Return [X, Y] of the center of cell containing provided text 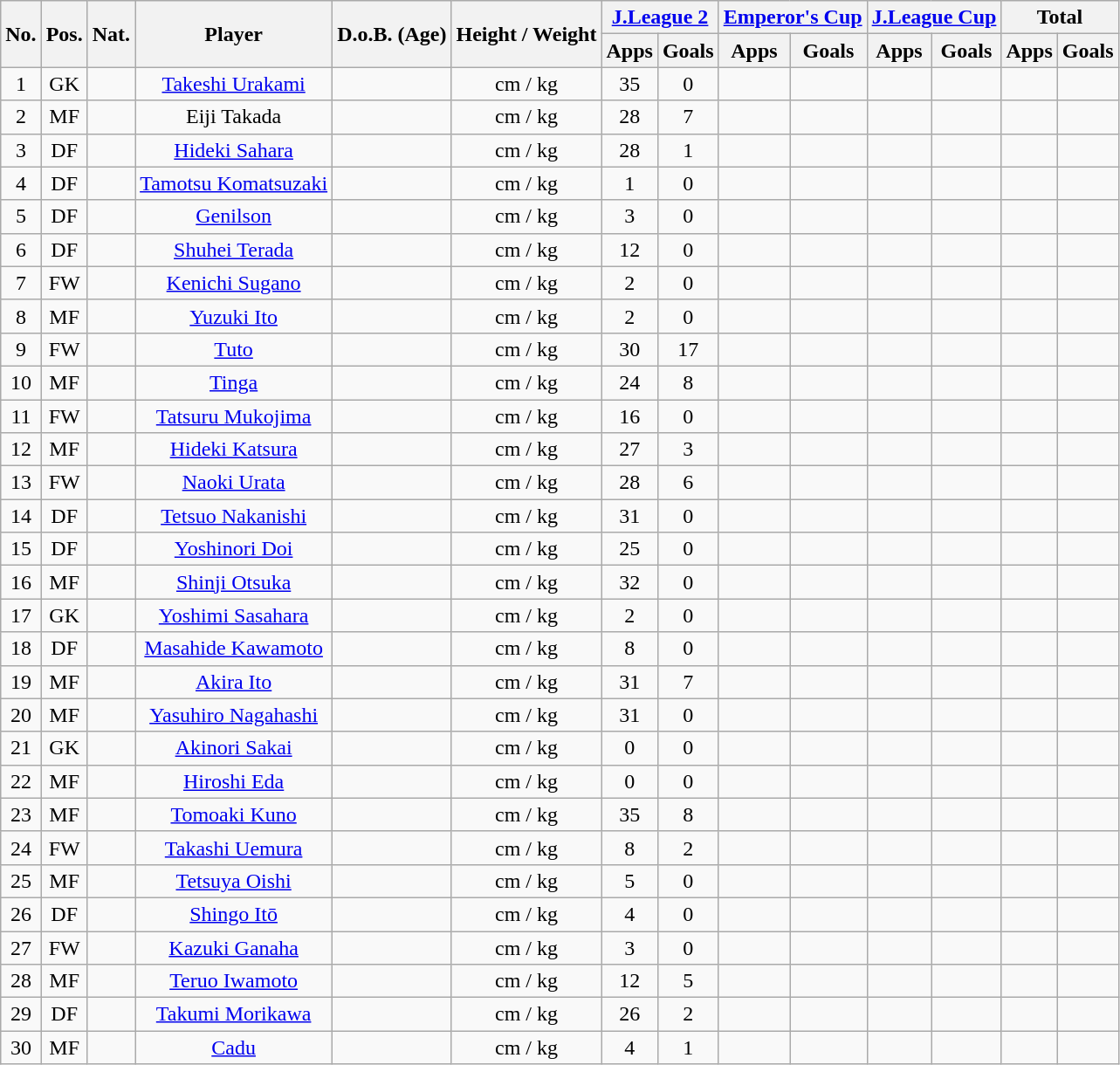
Kenichi Sugano [234, 283]
Hideki Sahara [234, 150]
Pos. [65, 34]
Tuto [234, 349]
Akira Ito [234, 682]
Takumi Morikawa [234, 1014]
Tetsuya Oishi [234, 881]
19 [21, 682]
15 [21, 549]
Masahide Kawamoto [234, 649]
23 [21, 814]
Kazuki Ganaha [234, 947]
Shinji Otsuka [234, 582]
Yoshimi Sasahara [234, 615]
Shuhei Terada [234, 250]
Yoshinori Doi [234, 549]
Hideki Katsura [234, 450]
Yuzuki Ito [234, 316]
J.League Cup [934, 17]
Shingo Itō [234, 914]
Teruo Iwamoto [234, 981]
Tatsuru Mukojima [234, 416]
Tamotsu Komatsuzaki [234, 183]
Player [234, 34]
Height / Weight [526, 34]
10 [21, 382]
Tetsuo Nakanishi [234, 516]
22 [21, 781]
J.League 2 [660, 17]
11 [21, 416]
Total [1060, 17]
9 [21, 349]
20 [21, 715]
No. [21, 34]
Yasuhiro Nagahashi [234, 715]
32 [629, 582]
13 [21, 483]
18 [21, 649]
D.o.B. (Age) [392, 34]
Genilson [234, 216]
Cadu [234, 1048]
Eiji Takada [234, 117]
Nat. [111, 34]
Emperor's Cup [793, 17]
29 [21, 1014]
Takashi Uemura [234, 848]
14 [21, 516]
Tinga [234, 382]
Hiroshi Eda [234, 781]
21 [21, 748]
Akinori Sakai [234, 748]
Takeshi Urakami [234, 84]
Naoki Urata [234, 483]
Tomoaki Kuno [234, 814]
